Output the (X, Y) coordinate of the center of the cell containing the given text.  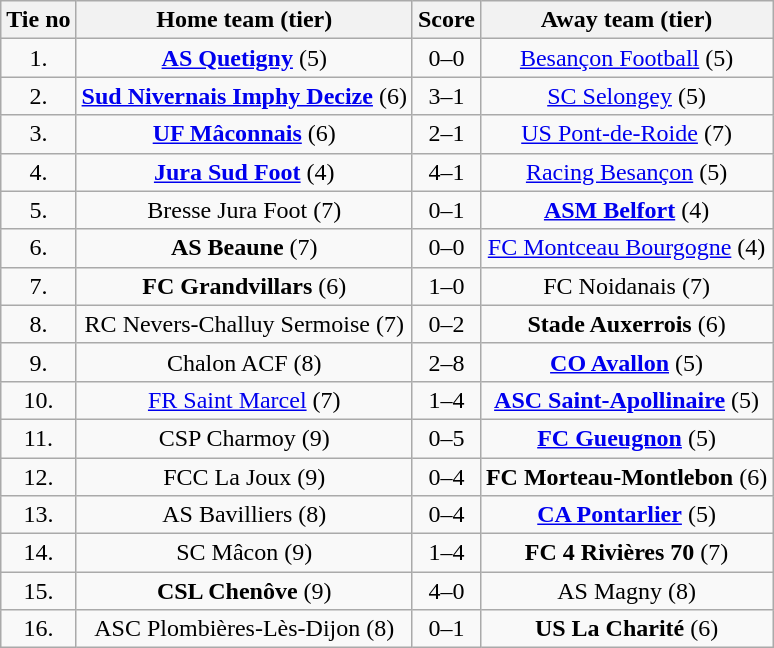
ASM Belfort (4) (626, 210)
FC Noidanais (7) (626, 286)
1–0 (446, 286)
FC 4 Rivières 70 (7) (626, 553)
CSP Charmoy (9) (244, 438)
9. (38, 362)
SC Selongey (5) (626, 96)
UF Mâconnais (6) (244, 134)
Sud Nivernais Imphy Decize (6) (244, 96)
12. (38, 477)
FC Montceau Bourgogne (4) (626, 248)
7. (38, 286)
5. (38, 210)
US Pont-de-Roide (7) (626, 134)
0–5 (446, 438)
Stade Auxerrois (6) (626, 324)
Home team (tier) (244, 20)
13. (38, 515)
3–1 (446, 96)
AS Bavilliers (8) (244, 515)
6. (38, 248)
ASC Saint-Apollinaire (5) (626, 400)
10. (38, 400)
2–1 (446, 134)
Tie no (38, 20)
4–0 (446, 591)
AS Magny (8) (626, 591)
FC Grandvillars (6) (244, 286)
Chalon ACF (8) (244, 362)
4–1 (446, 172)
FR Saint Marcel (7) (244, 400)
1. (38, 58)
CA Pontarlier (5) (626, 515)
AS Beaune (7) (244, 248)
14. (38, 553)
US La Charité (6) (626, 629)
11. (38, 438)
AS Quetigny (5) (244, 58)
8. (38, 324)
Racing Besançon (5) (626, 172)
16. (38, 629)
Besançon Football (5) (626, 58)
CSL Chenôve (9) (244, 591)
Jura Sud Foot (4) (244, 172)
15. (38, 591)
FCC La Joux (9) (244, 477)
Away team (tier) (626, 20)
3. (38, 134)
0–2 (446, 324)
FC Gueugnon (5) (626, 438)
2. (38, 96)
Bresse Jura Foot (7) (244, 210)
SC Mâcon (9) (244, 553)
FC Morteau-Montlebon (6) (626, 477)
ASC Plombières-Lès-Dijon (8) (244, 629)
2–8 (446, 362)
CO Avallon (5) (626, 362)
RC Nevers-Challuy Sermoise (7) (244, 324)
4. (38, 172)
Score (446, 20)
